Extract the (x, y) coordinate from the center of the cell holding the provided text.  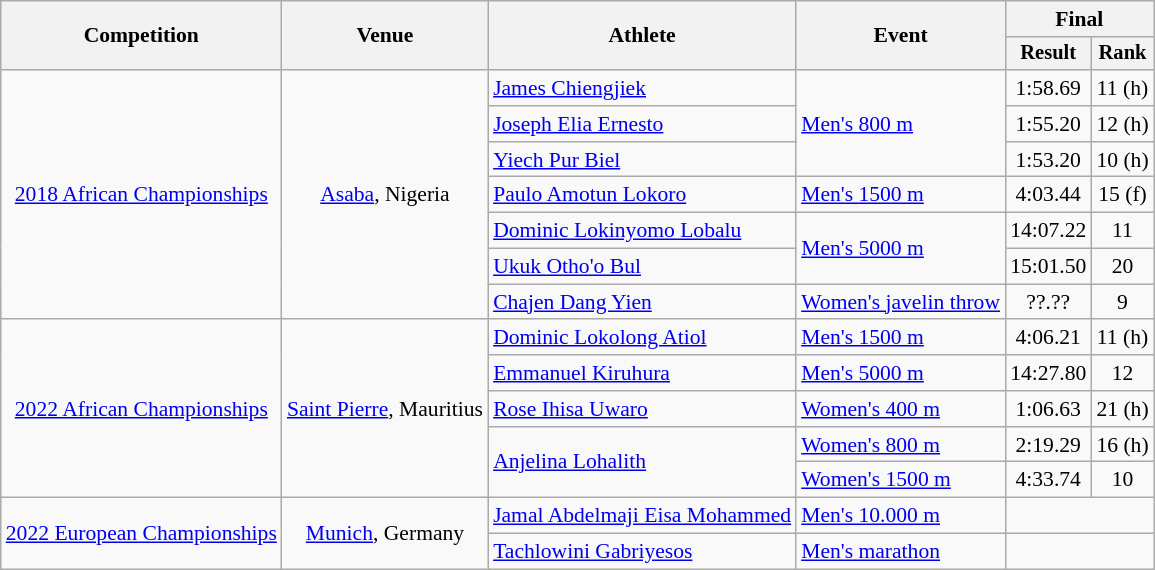
Paulo Amotun Lokoro (642, 195)
Anjelina Lohalith (642, 462)
James Chiengjiek (642, 88)
Dominic Lokolong Atiol (642, 338)
2018 African Championships (142, 194)
Dominic Lokinyomo Lobalu (642, 231)
11 (1122, 231)
Women's 1500 m (900, 480)
Rank (1122, 54)
15 (f) (1122, 195)
Men's marathon (900, 552)
1:53.20 (1048, 160)
Competition (142, 36)
Men's 10.000 m (900, 516)
Munich, Germany (385, 534)
4:03.44 (1048, 195)
Women's 800 m (900, 445)
20 (1122, 267)
Yiech Pur Biel (642, 160)
Ukuk Otho'o Bul (642, 267)
14:07.22 (1048, 231)
14:27.80 (1048, 373)
Emmanuel Kiruhura (642, 373)
Event (900, 36)
15:01.50 (1048, 267)
Venue (385, 36)
Tachlowini Gabriyesos (642, 552)
4:06.21 (1048, 338)
Women's 400 m (900, 409)
Saint Pierre, Mauritius (385, 409)
1:06.63 (1048, 409)
4:33.74 (1048, 480)
Asaba, Nigeria (385, 194)
10 (1122, 480)
Final (1080, 19)
12 (h) (1122, 124)
Jamal Abdelmaji Eisa Mohammed (642, 516)
Rose Ihisa Uwaro (642, 409)
21 (h) (1122, 409)
16 (h) (1122, 445)
2022 African Championships (142, 409)
2022 European Championships (142, 534)
12 (1122, 373)
Women's javelin throw (900, 302)
Result (1048, 54)
Athlete (642, 36)
??.?? (1048, 302)
9 (1122, 302)
10 (h) (1122, 160)
Joseph Elia Ernesto (642, 124)
1:55.20 (1048, 124)
2:19.29 (1048, 445)
Men's 800 m (900, 124)
Chajen Dang Yien (642, 302)
1:58.69 (1048, 88)
